Find where the given text appears and provide that cell's center as (x, y) coordinate. 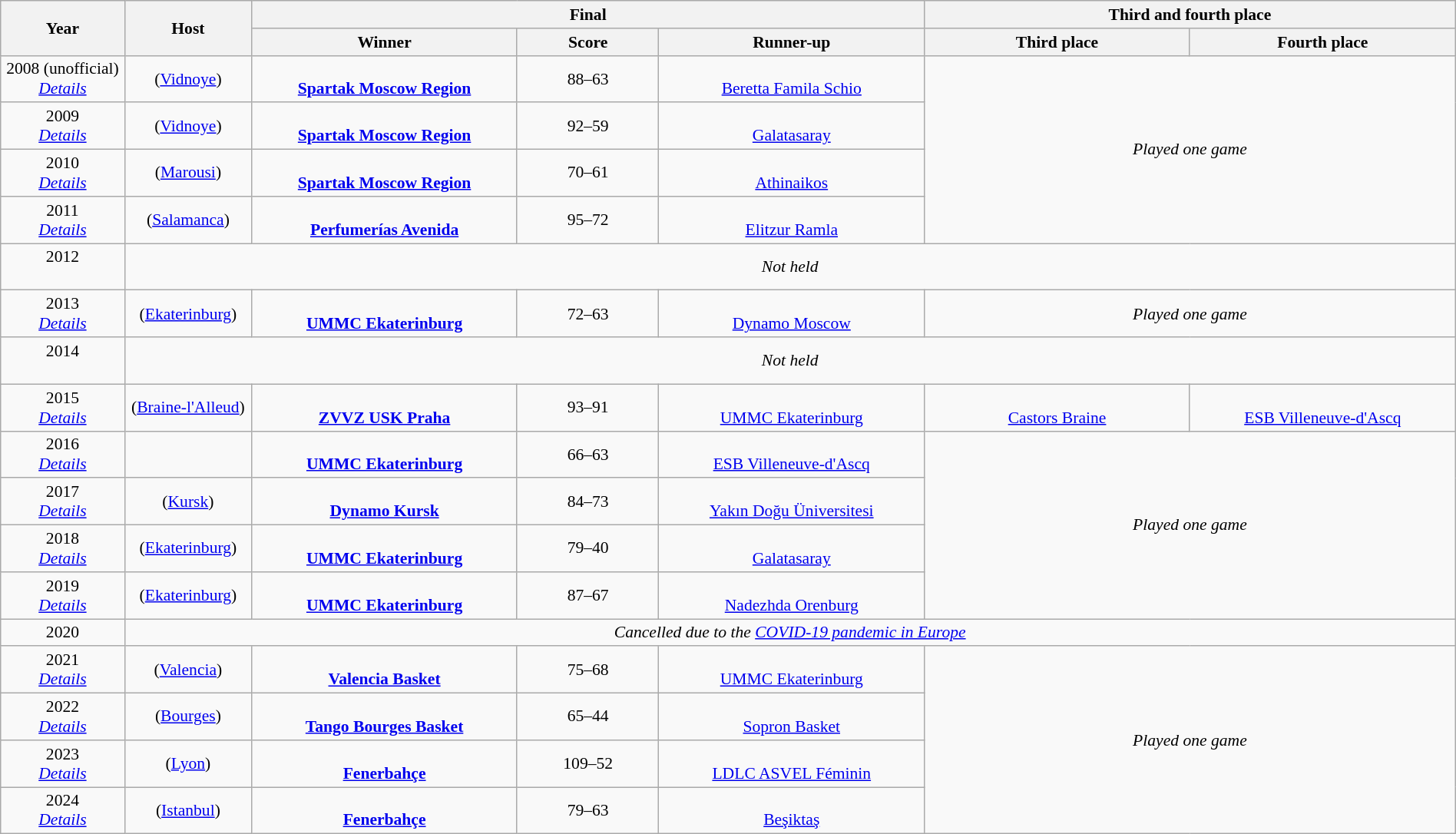
79–63 (587, 811)
84–73 (587, 502)
Athinaikos (792, 174)
2016Details (63, 455)
2023Details (63, 763)
Elitzur Ramla (792, 220)
Yakın Doğu Üniversitesi (792, 502)
Third place (1057, 42)
2022Details (63, 717)
Host (188, 28)
Year (63, 28)
2021Details (63, 670)
Dynamo Kursk (385, 502)
(Valencia) (188, 670)
(Marousi) (188, 174)
2011Details (63, 220)
2008 (unofficial)Details (63, 78)
2018Details (63, 548)
2009Details (63, 126)
92–59 (587, 126)
Valencia Basket (385, 670)
Perfumerías Avenida (385, 220)
65–44 (587, 717)
Third and fourth place (1190, 15)
Sopron Basket (792, 717)
Fourth place (1322, 42)
Tango Bourges Basket (385, 717)
Castors Braine (1057, 407)
Winner (385, 42)
Dynamo Moscow (792, 313)
Nadezhda Orenburg (792, 596)
(Istanbul) (188, 811)
Beretta Famila Schio (792, 78)
2020 (63, 633)
Score (587, 42)
95–72 (587, 220)
2017Details (63, 502)
2019Details (63, 596)
75–68 (587, 670)
2014 (63, 361)
2010Details (63, 174)
(Bourges) (188, 717)
87–67 (587, 596)
Beşiktaş (792, 811)
2015Details (63, 407)
72–63 (587, 313)
(Kursk) (188, 502)
66–63 (587, 455)
2013Details (63, 313)
79–40 (587, 548)
Runner-up (792, 42)
109–52 (587, 763)
(Lyon) (188, 763)
2012 (63, 267)
(Salamanca) (188, 220)
88–63 (587, 78)
ZVVZ USK Praha (385, 407)
70–61 (587, 174)
(Braine-l'Alleud) (188, 407)
LDLC ASVEL Féminin (792, 763)
2024Details (63, 811)
Cancelled due to the COVID-19 pandemic in Europe (789, 633)
Final (588, 15)
93–91 (587, 407)
